Output the (X, Y) coordinate of the center of the cell containing the given text.  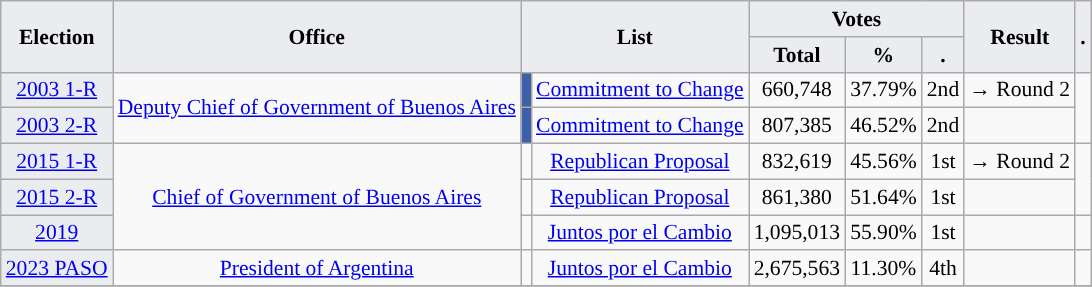
Total (797, 55)
4th (944, 269)
2015 2-R (57, 197)
2003 2-R (57, 126)
President of Argentina (317, 269)
11.30% (884, 269)
% (884, 55)
2003 1-R (57, 90)
2,675,563 (797, 269)
2023 PASO (57, 269)
1,095,013 (797, 233)
51.64% (884, 197)
Votes (857, 19)
46.52% (884, 126)
55.90% (884, 233)
Election (57, 36)
2019 (57, 233)
807,385 (797, 126)
List (635, 36)
2015 1-R (57, 162)
Office (317, 36)
Deputy Chief of Government of Buenos Aires (317, 108)
45.56% (884, 162)
37.79% (884, 90)
Chief of Government of Buenos Aires (317, 198)
660,748 (797, 90)
Result (1020, 36)
861,380 (797, 197)
832,619 (797, 162)
